Locate the cell with the specified text and output its (X, Y) center coordinate. 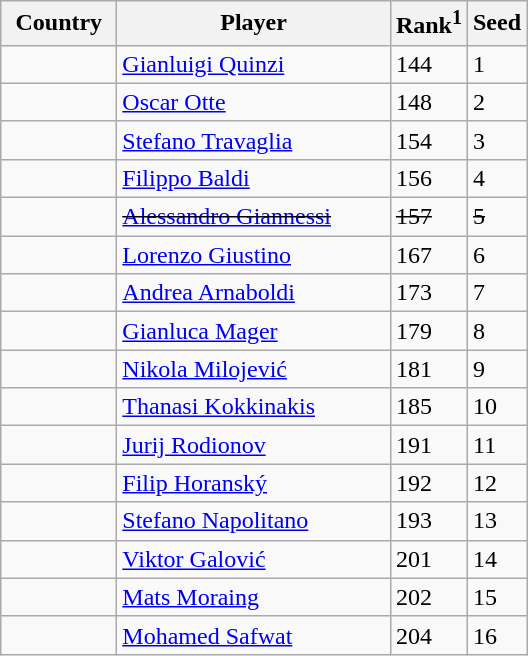
Nikola Milojević (254, 369)
148 (428, 102)
16 (496, 635)
Gianluca Mager (254, 331)
Lorenzo Giustino (254, 255)
181 (428, 369)
3 (496, 140)
1 (496, 64)
Gianluigi Quinzi (254, 64)
191 (428, 445)
Filippo Baldi (254, 178)
193 (428, 521)
Oscar Otte (254, 102)
157 (428, 217)
Mohamed Safwat (254, 635)
154 (428, 140)
13 (496, 521)
144 (428, 64)
Rank1 (428, 24)
Country (59, 24)
11 (496, 445)
8 (496, 331)
6 (496, 255)
Alessandro Giannessi (254, 217)
7 (496, 293)
15 (496, 597)
9 (496, 369)
204 (428, 635)
185 (428, 407)
2 (496, 102)
192 (428, 483)
179 (428, 331)
Stefano Travaglia (254, 140)
Stefano Napolitano (254, 521)
173 (428, 293)
Andrea Arnaboldi (254, 293)
10 (496, 407)
Filip Horanský (254, 483)
Thanasi Kokkinakis (254, 407)
12 (496, 483)
Jurij Rodionov (254, 445)
202 (428, 597)
5 (496, 217)
Viktor Galović (254, 559)
4 (496, 178)
167 (428, 255)
201 (428, 559)
Player (254, 24)
Seed (496, 24)
14 (496, 559)
Mats Moraing (254, 597)
156 (428, 178)
